Return (x, y) of the center of cell containing provided text 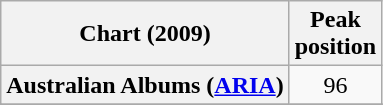
Peakposition (335, 34)
96 (335, 85)
Chart (2009) (145, 34)
Australian Albums (ARIA) (145, 85)
